Detect which cell encompasses the target text, then output its (X, Y) center coordinate. 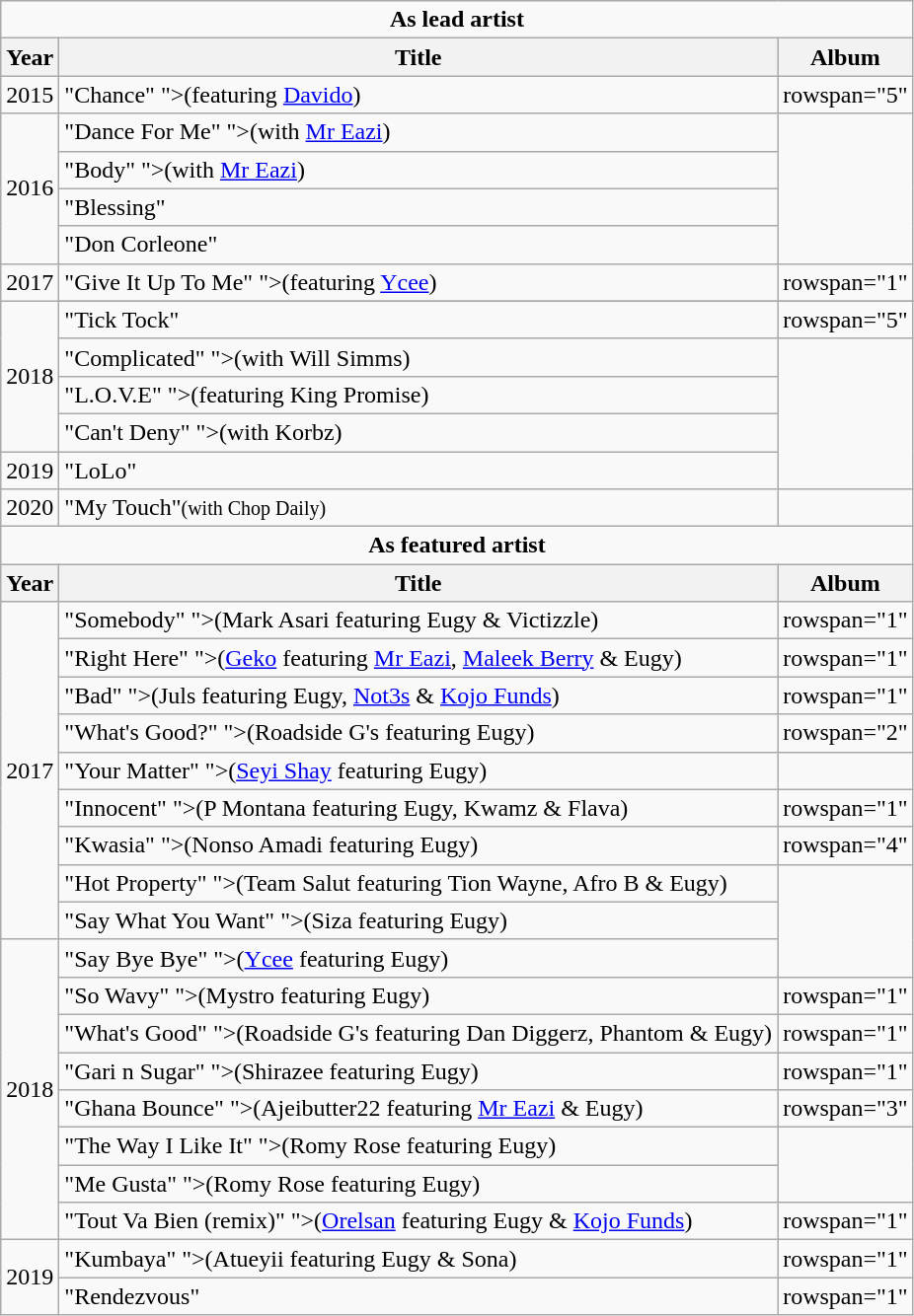
As lead artist (457, 20)
"L.O.V.E" ">(featuring King Promise) (419, 395)
"Dance For Me" ">(with Mr Eazi) (419, 132)
rowspan="2" (846, 733)
"The Way I Like It" ">(Romy Rose featuring Eugy) (419, 1146)
2020 (30, 508)
2015 (30, 95)
"Don Corleone" (419, 245)
As featured artist (457, 546)
"Chance" ">(featuring Davido) (419, 95)
"Give It Up To Me" ">(featuring Ycee) (419, 282)
"So Wavy" ">(Mystro featuring Eugy) (419, 995)
"Kumbaya" ">(Atueyii featuring Eugy & Sona) (419, 1259)
"Bad" ">(Juls featuring Eugy, Not3s & Kojo Funds) (419, 695)
"Say What You Want" ">(Siza featuring Eugy) (419, 920)
"Hot Property" ">(Team Salut featuring Tion Wayne, Afro B & Eugy) (419, 883)
"My Touch"(with Chop Daily) (419, 508)
"Say Bye Bye" ">(Ycee featuring Eugy) (419, 958)
"Blessing" (419, 207)
"Ghana Bounce" ">(Ajeibutter22 featuring Mr Eazi & Eugy) (419, 1109)
"Kwasia" ">(Nonso Amadi featuring Eugy) (419, 845)
"Tout Va Bien (remix)" ">(Orelsan featuring Eugy & Kojo Funds) (419, 1221)
"Me Gusta" ">(Romy Rose featuring Eugy) (419, 1184)
"Somebody" ">(Mark Asari featuring Eugy & Victizzle) (419, 621)
rowspan="3" (846, 1109)
"Body" ">(with Mr Eazi) (419, 170)
"Your Matter" ">(Seyi Shay featuring Eugy) (419, 770)
rowspan="4" (846, 845)
"Complicated" ">(with Will Simms) (419, 357)
"Innocent" ">(P Montana featuring Eugy, Kwamz & Flava) (419, 808)
"Tick Tock" (419, 320)
"Rendezvous" (419, 1296)
"Can't Deny" ">(with Korbz) (419, 432)
"LoLo" (419, 471)
"Right Here" ">(Geko featuring Mr Eazi, Maleek Berry & Eugy) (419, 658)
2016 (30, 188)
"What's Good" ">(Roadside G's featuring Dan Diggerz, Phantom & Eugy) (419, 1033)
"Gari n Sugar" ">(Shirazee featuring Eugy) (419, 1070)
"What's Good?" ">(Roadside G's featuring Eugy) (419, 733)
